Identify which cell holds the provided text, then report its [X, Y] central coordinate. 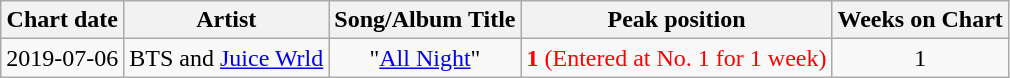
2019-07-06 [62, 58]
1 (Entered at No. 1 for 1 week) [676, 58]
Artist [226, 20]
Song/Album Title [425, 20]
"All Night" [425, 58]
Chart date [62, 20]
1 [920, 58]
Weeks on Chart [920, 20]
BTS and Juice Wrld [226, 58]
Peak position [676, 20]
